Output the [x, y] coordinate of the center of the cell containing the given text.  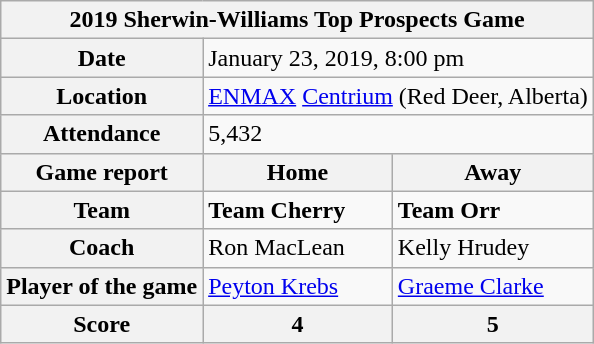
Team Orr [492, 210]
Team [102, 210]
2019 Sherwin-Williams Top Prospects Game [298, 20]
January 23, 2019, 8:00 pm [398, 58]
Score [102, 324]
4 [298, 324]
Coach [102, 248]
5,432 [398, 134]
Location [102, 96]
5 [492, 324]
Date [102, 58]
Ron MacLean [298, 248]
Team Cherry [298, 210]
Game report [102, 172]
Attendance [102, 134]
Away [492, 172]
Peyton Krebs [298, 286]
Graeme Clarke [492, 286]
Player of the game [102, 286]
Home [298, 172]
Kelly Hrudey [492, 248]
ENMAX Centrium (Red Deer, Alberta) [398, 96]
